Detect which cell encompasses the target text, then output its (x, y) center coordinate. 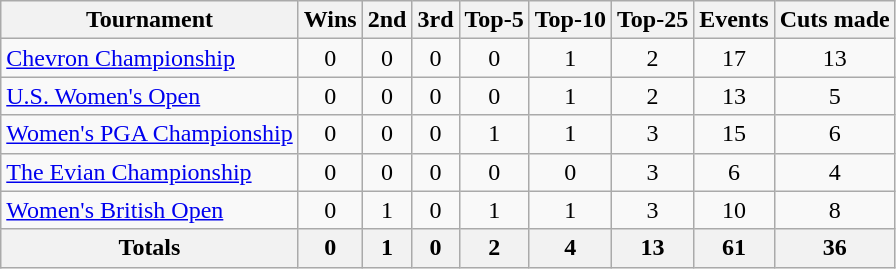
17 (734, 58)
The Evian Championship (150, 172)
8 (834, 210)
3rd (436, 20)
15 (734, 134)
Chevron Championship (150, 58)
5 (834, 96)
Top-5 (494, 20)
2nd (387, 20)
Top-25 (652, 20)
Women's British Open (150, 210)
Wins (330, 20)
Tournament (150, 20)
Events (734, 20)
10 (734, 210)
Cuts made (834, 20)
Top-10 (570, 20)
Totals (150, 248)
U.S. Women's Open (150, 96)
Women's PGA Championship (150, 134)
36 (834, 248)
61 (734, 248)
